Scan for the cell matching the given text and deliver its [x, y] coordinate at center. 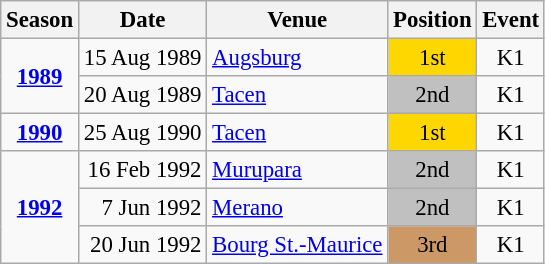
Position [432, 20]
3rd [432, 245]
Augsburg [298, 58]
7 Jun 1992 [142, 208]
Merano [298, 208]
Bourg St.-Maurice [298, 245]
Venue [298, 20]
15 Aug 1989 [142, 58]
20 Aug 1989 [142, 95]
1989 [40, 76]
16 Feb 1992 [142, 170]
20 Jun 1992 [142, 245]
Murupara [298, 170]
Season [40, 20]
25 Aug 1990 [142, 133]
1990 [40, 133]
Date [142, 20]
1992 [40, 208]
Event [511, 20]
